Extract the (x, y) coordinate from the center of the cell holding the provided text.  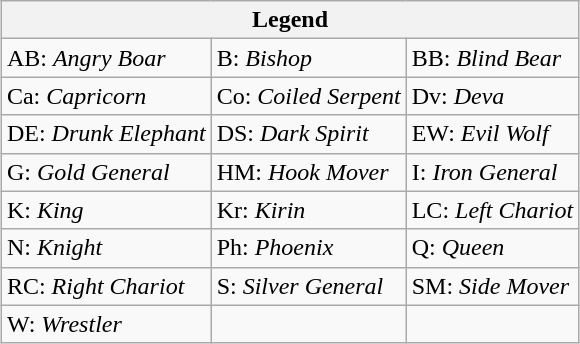
HM: Hook Mover (308, 172)
Q: Queen (492, 248)
Co: Coiled Serpent (308, 96)
G: Gold General (106, 172)
DS: Dark Spirit (308, 134)
Dv: Deva (492, 96)
SM: Side Mover (492, 286)
Legend (290, 20)
AB: Angry Boar (106, 58)
I: Iron General (492, 172)
S: Silver General (308, 286)
K: King (106, 210)
BB: Blind Bear (492, 58)
B: Bishop (308, 58)
Ph: Phoenix (308, 248)
Kr: Kirin (308, 210)
RC: Right Chariot (106, 286)
N: Knight (106, 248)
Ca: Capricorn (106, 96)
W: Wrestler (106, 324)
DE: Drunk Elephant (106, 134)
EW: Evil Wolf (492, 134)
LC: Left Chariot (492, 210)
